Detect which cell encompasses the target text, then output its [x, y] center coordinate. 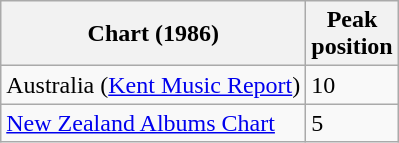
Chart (1986) [154, 34]
Australia (Kent Music Report) [154, 85]
Peakposition [352, 34]
5 [352, 123]
New Zealand Albums Chart [154, 123]
10 [352, 85]
